Scan for the cell matching the given text and deliver its [X, Y] coordinate at center. 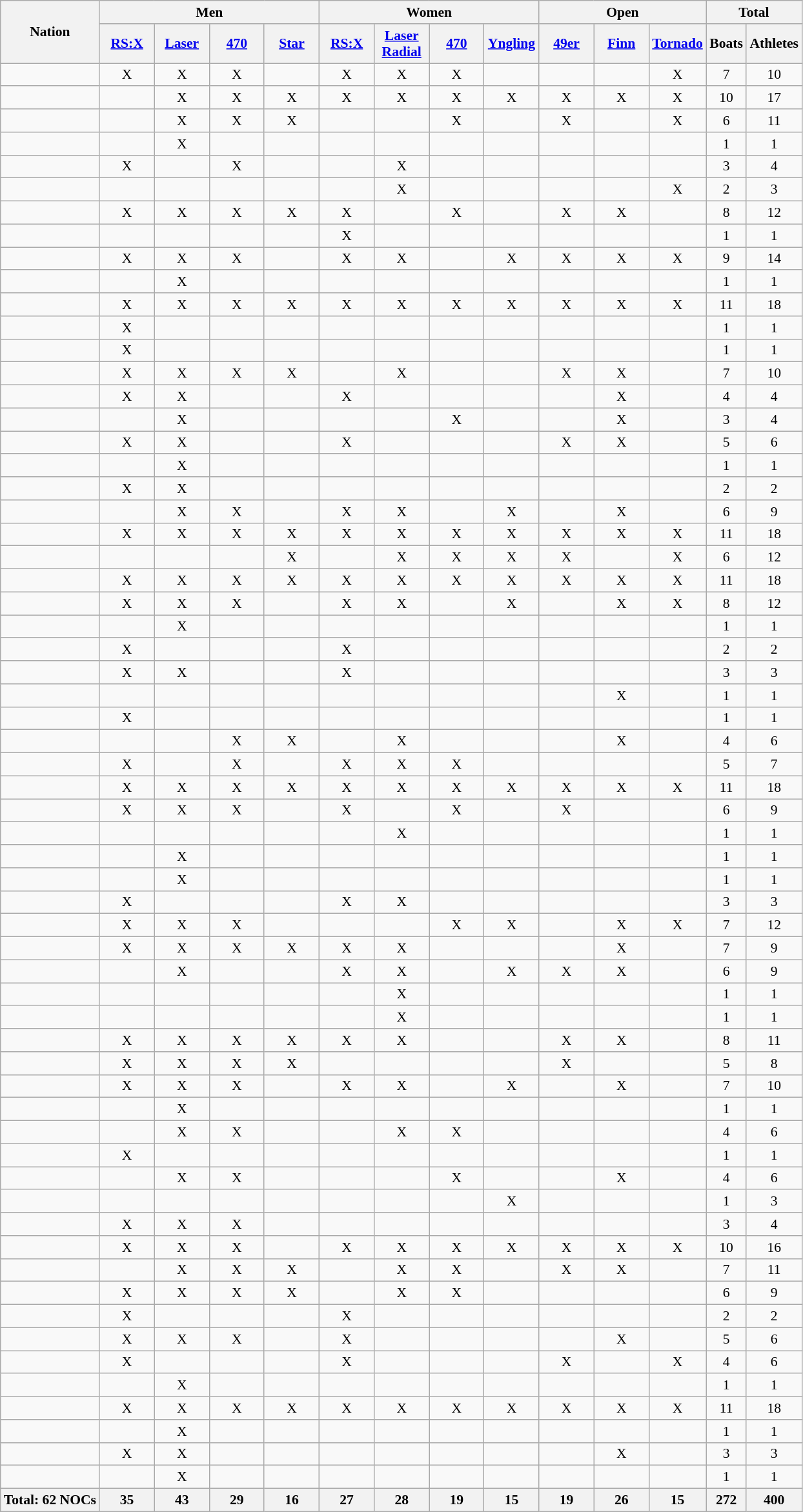
Men [209, 12]
49er [567, 44]
29 [236, 1500]
14 [774, 259]
Total [754, 12]
Women [429, 12]
28 [401, 1500]
272 [727, 1500]
Athletes [774, 44]
43 [182, 1500]
26 [621, 1500]
Finn [621, 44]
Tornado [678, 44]
17 [774, 98]
Nation [50, 32]
27 [347, 1500]
Star [292, 44]
Yngling [511, 44]
400 [774, 1500]
Total: 62 NOCs [50, 1500]
Laser [182, 44]
35 [127, 1500]
Open [622, 12]
Boats [727, 44]
Laser Radial [401, 44]
